Provide the (X, Y) coordinate of the cell's center where the given text is located.  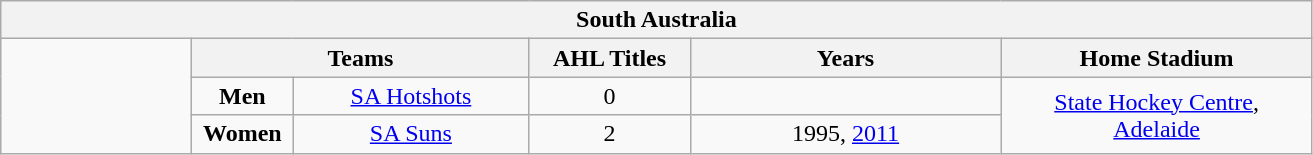
0 (610, 96)
Home Stadium (1156, 58)
SA Suns (411, 134)
Teams (360, 58)
1995, 2011 (846, 134)
Years (846, 58)
SA Hotshots (411, 96)
AHL Titles (610, 58)
Men (242, 96)
2 (610, 134)
State Hockey Centre,Adelaide (1156, 115)
South Australia (656, 20)
Women (242, 134)
